Find where the given text appears and provide that cell's center as [x, y] coordinate. 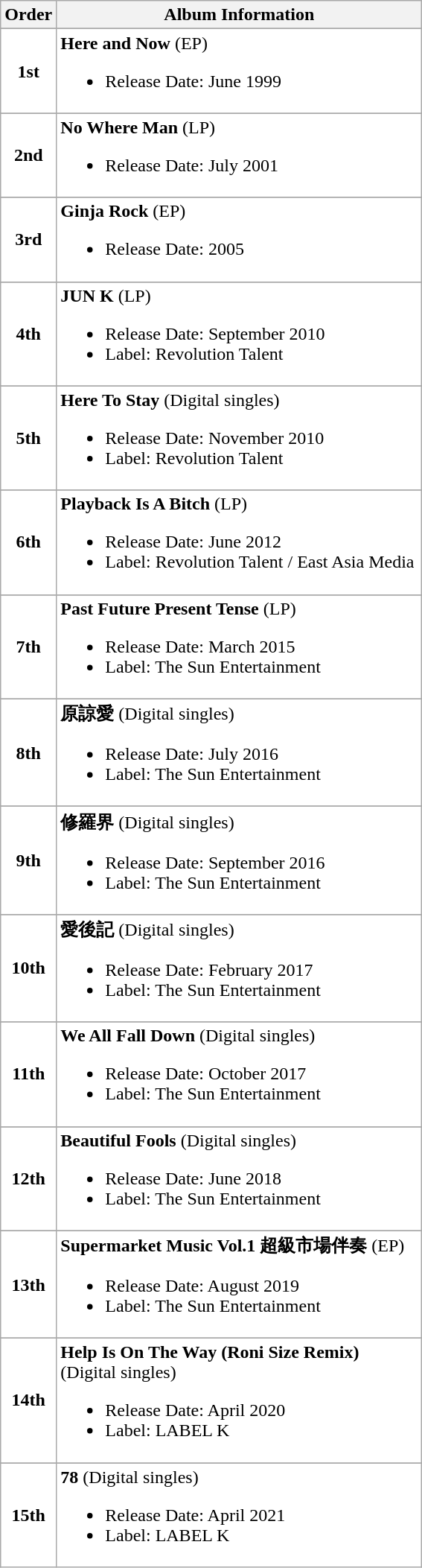
2nd [28, 155]
Here and Now (EP)Release Date: June 1999 [240, 72]
Help Is On The Way (Roni Size Remix) (Digital singles)Release Date: April 2020Label: LABEL K [240, 1400]
Playback Is A Bitch (LP)Release Date: June 2012Label: Revolution Talent / East Asia Media [240, 542]
原諒愛 (Digital singles)Release Date: July 2016Label: The Sun Entertainment [240, 752]
15th [28, 1515]
Supermarket Music Vol.1 超級市場伴奏 (EP)Release Date: August 2019Label: The Sun Entertainment [240, 1284]
1st [28, 72]
9th [28, 861]
Past Future Present Tense (LP)Release Date: March 2015Label: The Sun Entertainment [240, 647]
6th [28, 542]
11th [28, 1074]
7th [28, 647]
JUN K (LP)Release Date: September 2010Label: Revolution Talent [240, 334]
愛後記 (Digital singles)Release Date: February 2017Label: The Sun Entertainment [240, 968]
Ginja Rock (EP)Release Date: 2005 [240, 240]
8th [28, 752]
14th [28, 1400]
5th [28, 438]
Album Information [240, 15]
10th [28, 968]
No Where Man (LP)Release Date: July 2001 [240, 155]
Beautiful Fools (Digital singles)Release Date: June 2018Label: The Sun Entertainment [240, 1178]
13th [28, 1284]
12th [28, 1178]
4th [28, 334]
修羅界 (Digital singles)Release Date: September 2016Label: The Sun Entertainment [240, 861]
We All Fall Down (Digital singles)Release Date: October 2017Label: The Sun Entertainment [240, 1074]
78 (Digital singles)Release Date: April 2021Label: LABEL K [240, 1515]
Here To Stay (Digital singles)Release Date: November 2010Label: Revolution Talent [240, 438]
Order [28, 15]
3rd [28, 240]
